Output the (x, y) coordinate of the center of the cell containing the given text.  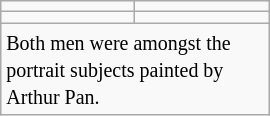
Both men were amongst the portrait subjects painted by Arthur Pan. (135, 69)
